Search for the cell housing the specified text and yield its [X, Y] center coordinate. 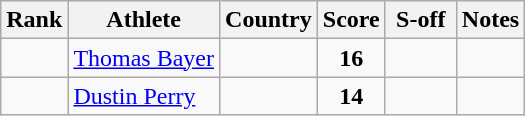
Country [269, 20]
Rank [34, 20]
Score [351, 20]
Athlete [144, 20]
Dustin Perry [144, 96]
Notes [490, 20]
16 [351, 58]
Thomas Bayer [144, 58]
S-off [420, 20]
14 [351, 96]
